From the cell containing the given text, extract its center point as (X, Y) coordinate. 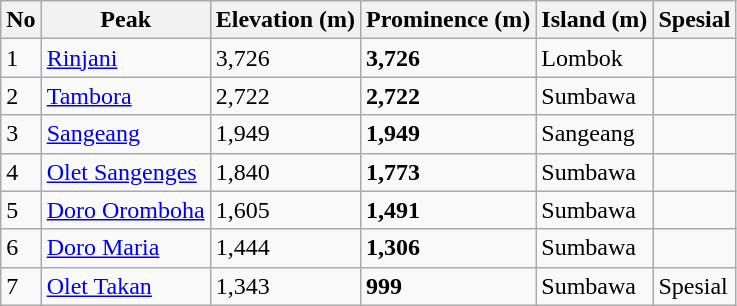
Olet Takan (126, 286)
1,840 (285, 172)
7 (21, 286)
4 (21, 172)
1,773 (448, 172)
1,306 (448, 248)
2 (21, 96)
999 (448, 286)
Prominence (m) (448, 20)
1,444 (285, 248)
Island (m) (594, 20)
1,491 (448, 210)
1,343 (285, 286)
Rinjani (126, 58)
Tambora (126, 96)
Lombok (594, 58)
6 (21, 248)
Doro Oromboha (126, 210)
Elevation (m) (285, 20)
Olet Sangenges (126, 172)
Doro Maria (126, 248)
Peak (126, 20)
No (21, 20)
1 (21, 58)
5 (21, 210)
3 (21, 134)
1,605 (285, 210)
